Determine the [x, y] coordinate at the center of the cell enclosing the given text.  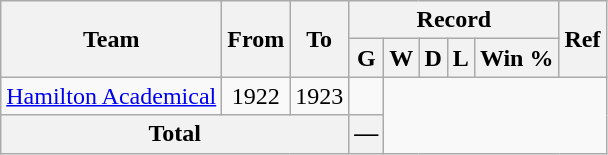
1923 [320, 96]
Ref [582, 39]
Win % [516, 58]
Record [454, 20]
1922 [256, 96]
— [366, 134]
W [402, 58]
Team [112, 39]
Total [175, 134]
To [320, 39]
From [256, 39]
D [433, 58]
Hamilton Academical [112, 96]
G [366, 58]
L [460, 58]
